Find where the given text appears and provide that cell's center as [X, Y] coordinate. 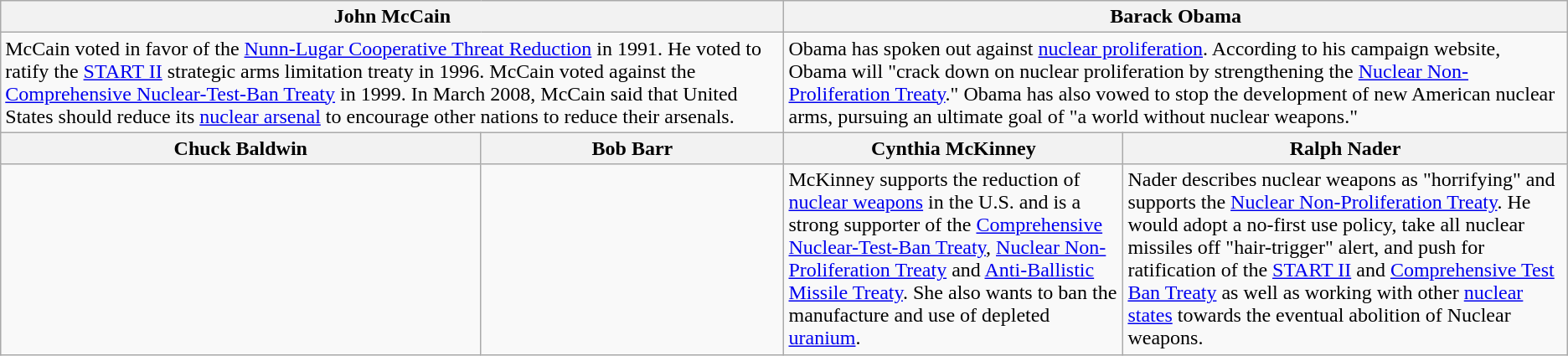
Barack Obama [1176, 17]
Bob Barr [632, 148]
Cynthia McKinney [953, 148]
John McCain [392, 17]
Chuck Baldwin [241, 148]
Ralph Nader [1345, 148]
